For the text-containing cell, return its midpoint in (X, Y) coordinate format. 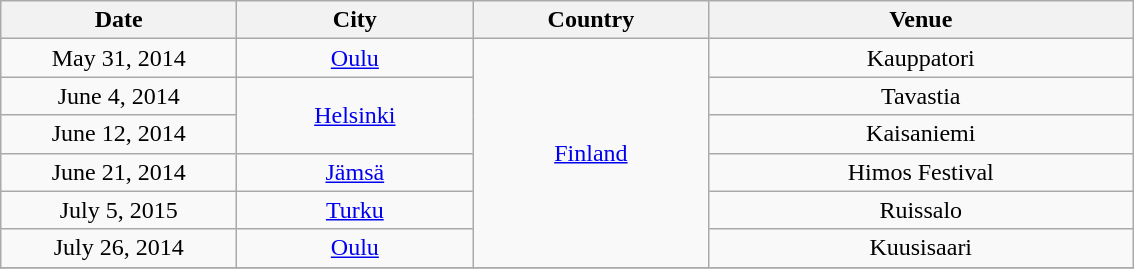
Finland (591, 153)
June 12, 2014 (119, 134)
July 5, 2015 (119, 210)
Country (591, 20)
Kaisaniemi (921, 134)
June 21, 2014 (119, 172)
Himos Festival (921, 172)
Kuusisaari (921, 248)
City (355, 20)
May 31, 2014 (119, 58)
Venue (921, 20)
Date (119, 20)
June 4, 2014 (119, 96)
Tavastia (921, 96)
July 26, 2014 (119, 248)
Turku (355, 210)
Jämsä (355, 172)
Kauppatori (921, 58)
Ruissalo (921, 210)
Helsinki (355, 115)
